Return [x, y] of the center of cell containing provided text 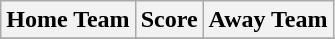
Away Team [268, 20]
Home Team [68, 20]
Score [169, 20]
